Search for the cell housing the specified text and yield its [x, y] center coordinate. 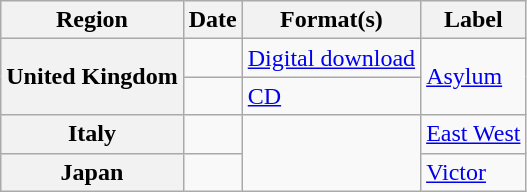
Japan [92, 172]
Label [474, 20]
Italy [92, 134]
Region [92, 20]
United Kingdom [92, 77]
Victor [474, 172]
Date [212, 20]
CD [331, 96]
Asylum [474, 77]
Format(s) [331, 20]
Digital download [331, 58]
East West [474, 134]
